Provide the [X, Y] coordinate of the cell's center where the given text is located.  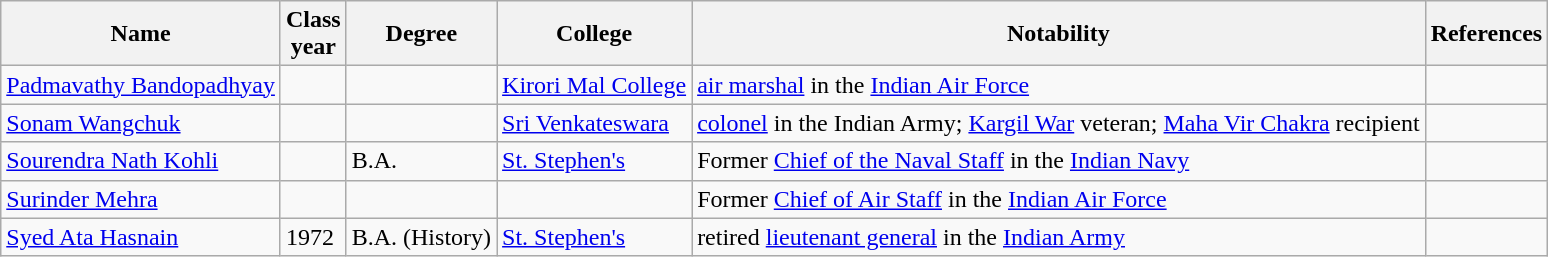
colonel in the Indian Army; Kargil War veteran; Maha Vir Chakra recipient [1059, 123]
Sourendra Nath Kohli [141, 161]
B.A. [421, 161]
Name [141, 34]
Classyear [313, 34]
retired lieutenant general in the Indian Army [1059, 237]
Surinder Mehra [141, 199]
Syed Ata Hasnain [141, 237]
Sonam Wangchuk [141, 123]
Kirori Mal College [594, 85]
References [1486, 34]
B.A. (History) [421, 237]
1972 [313, 237]
Sri Venkateswara [594, 123]
Padmavathy Bandopadhyay [141, 85]
College [594, 34]
Notability [1059, 34]
Former Chief of Air Staff in the Indian Air Force [1059, 199]
Degree [421, 34]
Former Chief of the Naval Staff in the Indian Navy [1059, 161]
air marshal in the Indian Air Force [1059, 85]
